Capture the cell that displays the provided text and extract its (X, Y) central coordinate. 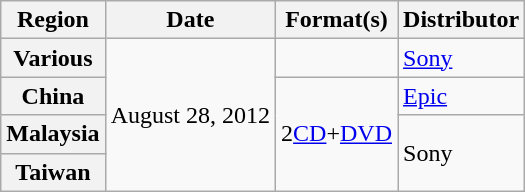
Taiwan (53, 172)
Malaysia (53, 134)
Epic (462, 96)
Various (53, 58)
Region (53, 20)
2CD+DVD (337, 134)
August 28, 2012 (190, 115)
Format(s) (337, 20)
China (53, 96)
Date (190, 20)
Distributor (462, 20)
